Scan for the cell matching the given text and deliver its (X, Y) coordinate at center. 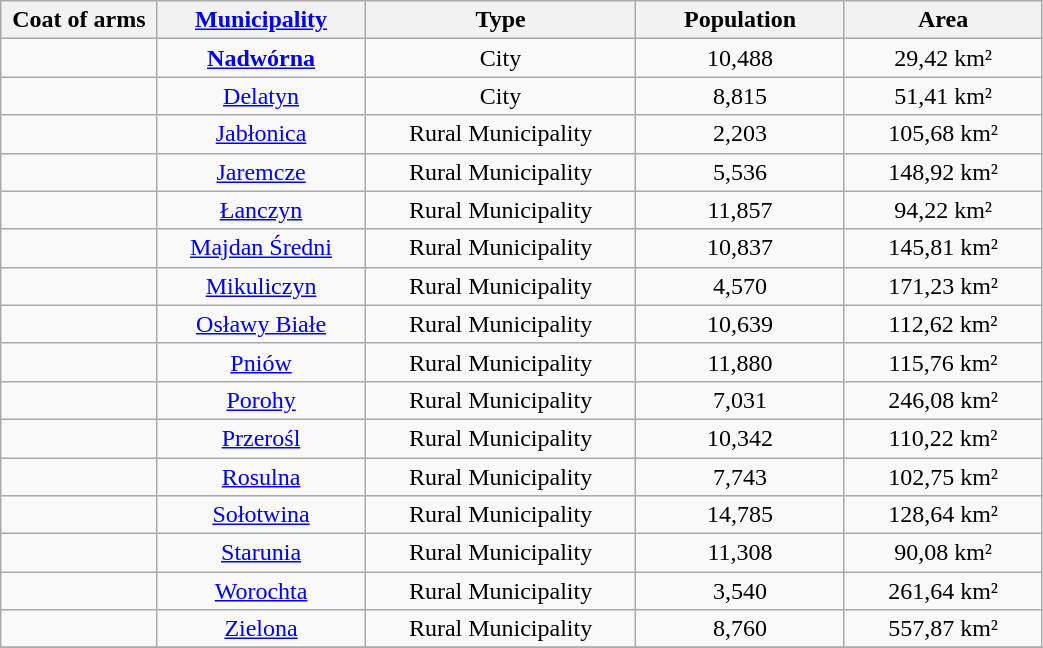
Type (500, 20)
Pniów (261, 362)
4,570 (740, 286)
246,08 km² (943, 400)
2,203 (740, 134)
Osławy Białe (261, 324)
8,815 (740, 96)
29,42 km² (943, 58)
Majdan Średni (261, 248)
128,64 km² (943, 515)
51,41 km² (943, 96)
115,76 km² (943, 362)
112,62 km² (943, 324)
Łanczyn (261, 210)
Worochta (261, 591)
Zielona (261, 629)
Nadwórna (261, 58)
557,87 km² (943, 629)
171,23 km² (943, 286)
11,857 (740, 210)
Delatyn (261, 96)
Area (943, 20)
110,22 km² (943, 438)
Porohy (261, 400)
Sołotwina (261, 515)
261,64 km² (943, 591)
10,342 (740, 438)
10,837 (740, 248)
Population (740, 20)
8,760 (740, 629)
Municipality (261, 20)
3,540 (740, 591)
105,68 km² (943, 134)
Coat of arms (79, 20)
10,488 (740, 58)
11,308 (740, 553)
Jabłonica (261, 134)
148,92 km² (943, 172)
Jaremcze (261, 172)
7,743 (740, 477)
Mikuliczyn (261, 286)
90,08 km² (943, 553)
102,75 km² (943, 477)
10,639 (740, 324)
94,22 km² (943, 210)
14,785 (740, 515)
7,031 (740, 400)
Rosulna (261, 477)
145,81 km² (943, 248)
11,880 (740, 362)
5,536 (740, 172)
Starunia (261, 553)
Przerośl (261, 438)
